Identify which cell holds the provided text, then report its (X, Y) central coordinate. 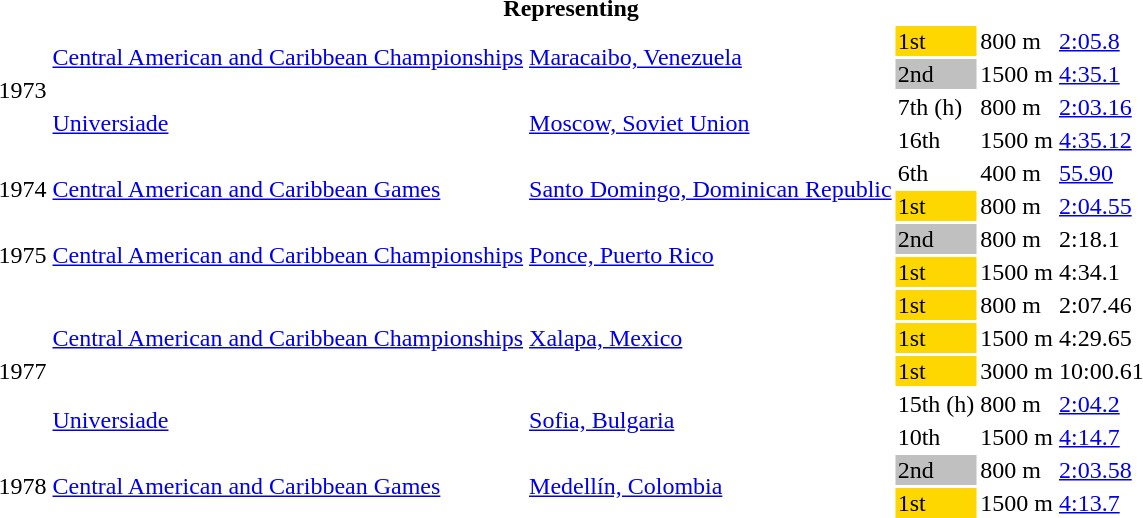
400 m (1017, 173)
3000 m (1017, 371)
15th (h) (936, 404)
6th (936, 173)
10th (936, 437)
Moscow, Soviet Union (711, 124)
Medellín, Colombia (711, 486)
Xalapa, Mexico (711, 338)
Maracaibo, Venezuela (711, 58)
Sofia, Bulgaria (711, 420)
Santo Domingo, Dominican Republic (711, 190)
Ponce, Puerto Rico (711, 256)
7th (h) (936, 107)
16th (936, 140)
